Extract the (x, y) coordinate from the center of the cell holding the provided text.  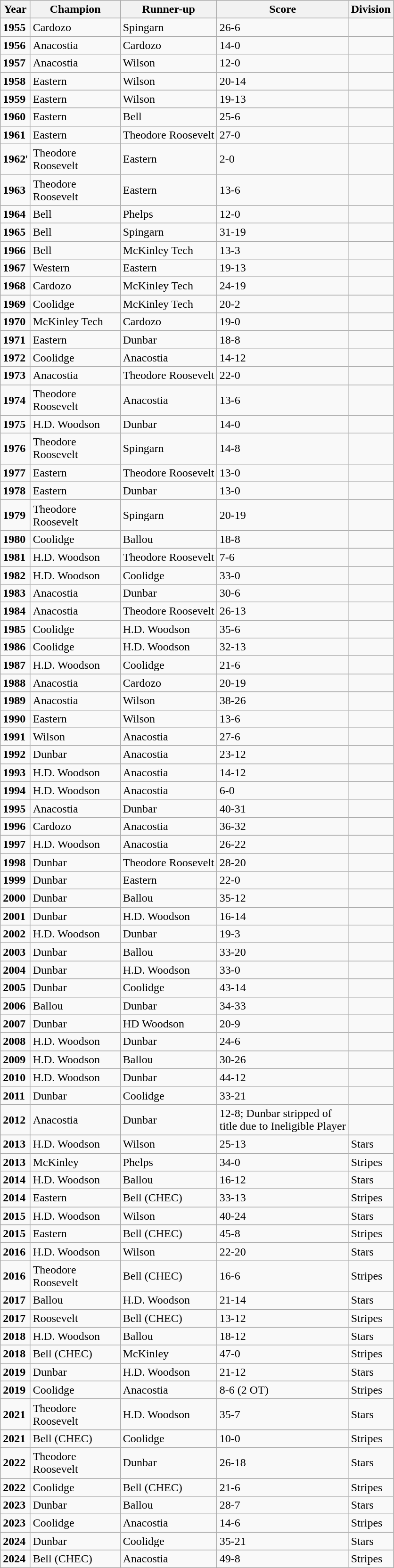
2001 (15, 916)
1961 (15, 135)
1978 (15, 491)
1958 (15, 81)
1967 (15, 268)
47-0 (283, 1354)
28-7 (283, 1505)
1969 (15, 304)
1964 (15, 214)
2007 (15, 1024)
1970 (15, 322)
49-8 (283, 1559)
1999 (15, 880)
23-12 (283, 755)
16-14 (283, 916)
1981 (15, 557)
2005 (15, 988)
1997 (15, 844)
2009 (15, 1059)
16-12 (283, 1180)
35-6 (283, 629)
1994 (15, 790)
1959 (15, 99)
12-8; Dunbar stripped oftitle due to Ineligible Player (283, 1120)
1960 (15, 117)
1982 (15, 575)
1980 (15, 539)
Roosevelt (75, 1318)
HD Woodson (169, 1024)
2011 (15, 1095)
35-21 (283, 1541)
33-13 (283, 1198)
Year (15, 9)
36-32 (283, 826)
7-6 (283, 557)
14-8 (283, 449)
25-6 (283, 117)
2010 (15, 1077)
1965 (15, 232)
1979 (15, 515)
1962' (15, 159)
43-14 (283, 988)
30-26 (283, 1059)
35-7 (283, 1414)
1998 (15, 862)
1996 (15, 826)
21-12 (283, 1372)
32-13 (283, 647)
14-6 (283, 1523)
Western (75, 268)
44-12 (283, 1077)
2002 (15, 934)
31-19 (283, 232)
26-13 (283, 611)
24-19 (283, 286)
1966 (15, 250)
13-3 (283, 250)
1968 (15, 286)
1973 (15, 376)
30-6 (283, 593)
26-6 (283, 27)
Runner-up (169, 9)
1972 (15, 358)
25-13 (283, 1144)
1955 (15, 27)
6-0 (283, 790)
1989 (15, 701)
38-26 (283, 701)
2004 (15, 970)
1984 (15, 611)
20-9 (283, 1024)
16-6 (283, 1276)
1992 (15, 755)
1985 (15, 629)
13-12 (283, 1318)
1957 (15, 63)
19-3 (283, 934)
24-6 (283, 1042)
10-0 (283, 1438)
2006 (15, 1006)
1963 (15, 189)
21-14 (283, 1300)
1987 (15, 665)
1983 (15, 593)
1993 (15, 772)
2008 (15, 1042)
1991 (15, 737)
26-22 (283, 844)
Champion (75, 9)
1977 (15, 473)
40-24 (283, 1216)
1976 (15, 449)
Score (283, 9)
1986 (15, 647)
27-0 (283, 135)
20-2 (283, 304)
33-20 (283, 952)
2003 (15, 952)
1988 (15, 683)
40-31 (283, 808)
45-8 (283, 1234)
18-12 (283, 1336)
1995 (15, 808)
1974 (15, 400)
20-14 (283, 81)
1956 (15, 45)
8-6 (2 OT) (283, 1390)
34-0 (283, 1162)
19-0 (283, 322)
35-12 (283, 898)
1975 (15, 424)
Division (370, 9)
34-33 (283, 1006)
28-20 (283, 862)
26-18 (283, 1463)
1990 (15, 719)
2-0 (283, 159)
27-6 (283, 737)
1971 (15, 340)
33-21 (283, 1095)
22-20 (283, 1252)
2000 (15, 898)
2012 (15, 1120)
